For the text-containing cell, return its midpoint in [x, y] coordinate format. 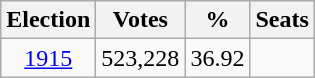
1915 [48, 58]
Election [48, 20]
Votes [140, 20]
% [218, 20]
523,228 [140, 58]
Seats [282, 20]
36.92 [218, 58]
